For the text-containing cell, return its midpoint in [X, Y] coordinate format. 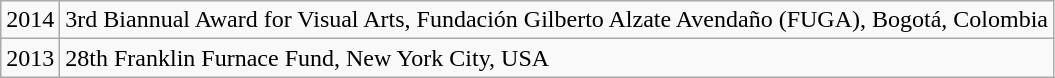
28th Franklin Furnace Fund, New York City, USA [557, 58]
2014 [30, 20]
2013 [30, 58]
3rd Biannual Award for Visual Arts, Fundación Gilberto Alzate Avendaño (FUGA), Bogotá, Colombia [557, 20]
